Find where the given text appears and provide that cell's center as (X, Y) coordinate. 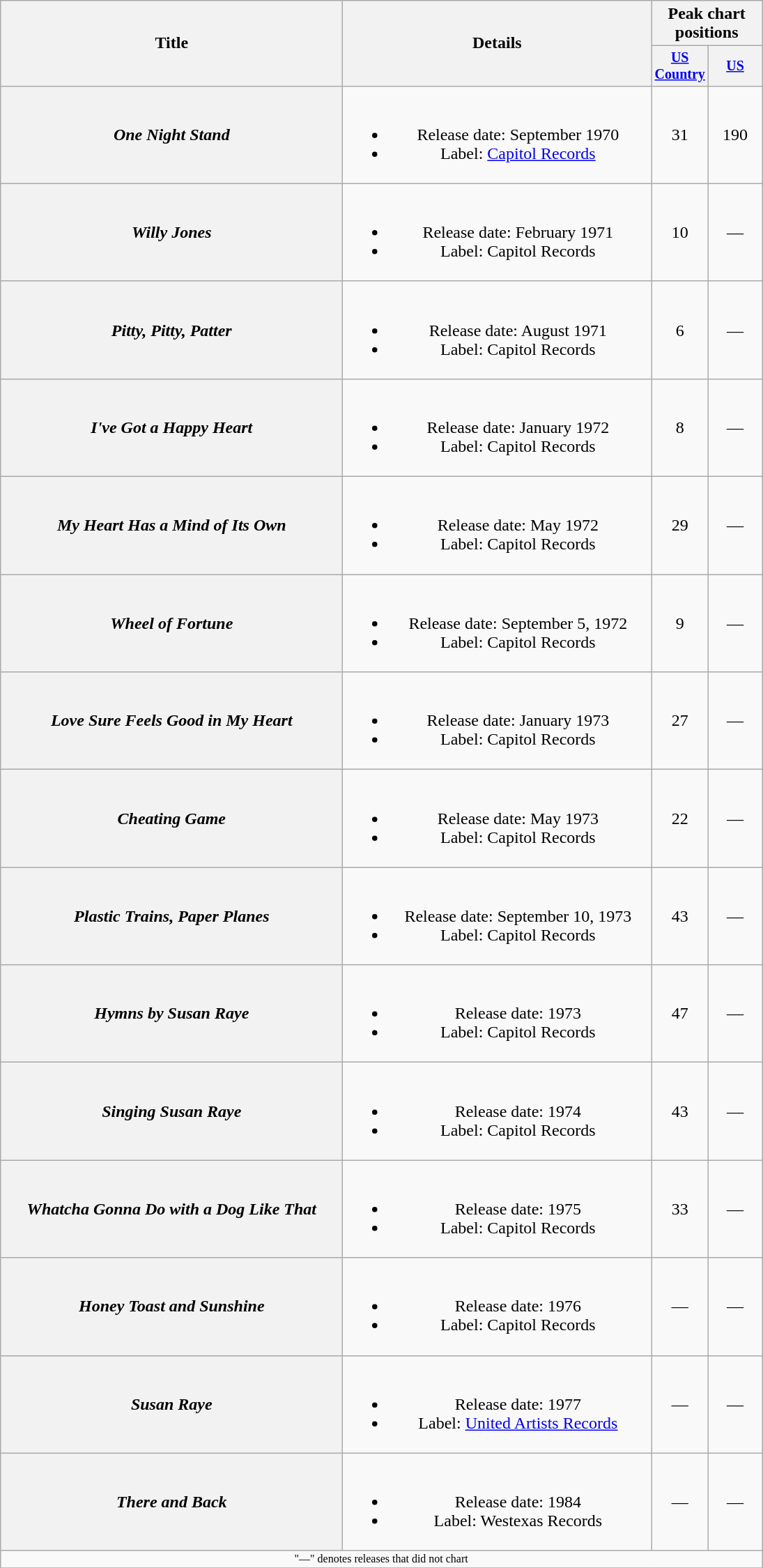
Release date: 1974Label: Capitol Records (498, 1111)
Release date: 1976Label: Capitol Records (498, 1307)
22 (680, 819)
Release date: January 1973Label: Capitol Records (498, 721)
Cheating Game (171, 819)
Love Sure Feels Good in My Heart (171, 721)
Release date: May 1972Label: Capitol Records (498, 526)
47 (680, 1014)
Honey Toast and Sunshine (171, 1307)
Whatcha Gonna Do with a Dog Like That (171, 1209)
Plastic Trains, Paper Planes (171, 916)
US Country (680, 66)
Singing Susan Raye (171, 1111)
190 (736, 135)
Release date: 1973Label: Capitol Records (498, 1014)
Release date: August 1971Label: Capitol Records (498, 330)
Hymns by Susan Raye (171, 1014)
8 (680, 427)
Wheel of Fortune (171, 623)
9 (680, 623)
"—" denotes releases that did not chart (382, 1559)
Release date: 1984Label: Westexas Records (498, 1502)
Release date: January 1972Label: Capitol Records (498, 427)
10 (680, 232)
Pitty, Pitty, Patter (171, 330)
6 (680, 330)
Release date: 1977Label: United Artists Records (498, 1404)
Willy Jones (171, 232)
33 (680, 1209)
Release date: September 5, 1972Label: Capitol Records (498, 623)
Release date: February 1971Label: Capitol Records (498, 232)
There and Back (171, 1502)
I've Got a Happy Heart (171, 427)
Release date: May 1973Label: Capitol Records (498, 819)
Release date: September 1970Label: Capitol Records (498, 135)
Peak chartpositions (707, 24)
27 (680, 721)
US (736, 66)
31 (680, 135)
My Heart Has a Mind of Its Own (171, 526)
29 (680, 526)
Release date: September 10, 1973Label: Capitol Records (498, 916)
Details (498, 43)
Release date: 1975Label: Capitol Records (498, 1209)
One Night Stand (171, 135)
Susan Raye (171, 1404)
Title (171, 43)
